Determine the [x, y] coordinate at the center of the cell enclosing the given text.  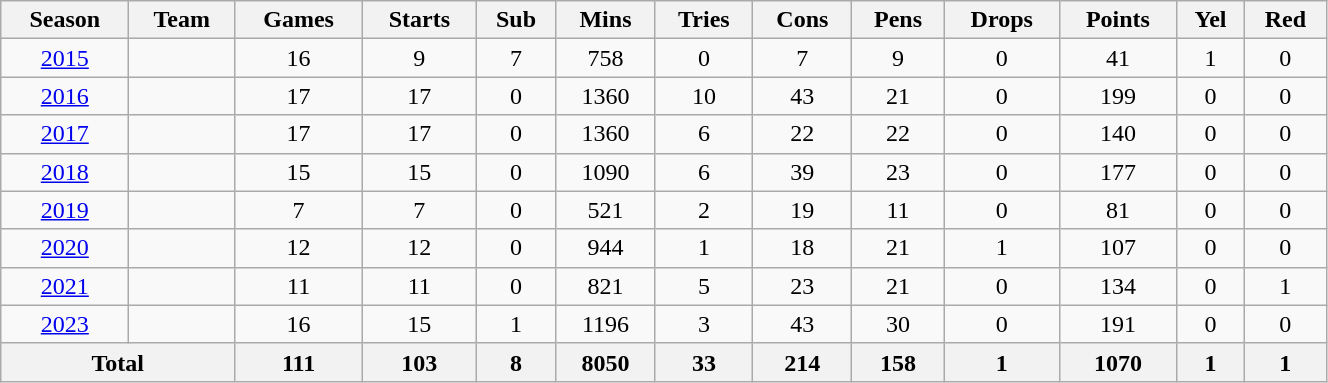
140 [1118, 134]
81 [1118, 210]
8 [516, 362]
134 [1118, 286]
2020 [65, 248]
Games [299, 20]
821 [606, 286]
521 [606, 210]
Total [118, 362]
2021 [65, 286]
2017 [65, 134]
Points [1118, 20]
41 [1118, 58]
Season [65, 20]
944 [606, 248]
1196 [606, 324]
2016 [65, 96]
Sub [516, 20]
Tries [704, 20]
103 [420, 362]
Cons [802, 20]
10 [704, 96]
18 [802, 248]
107 [1118, 248]
Drops [1002, 20]
Team [182, 20]
2018 [65, 172]
30 [898, 324]
Starts [420, 20]
39 [802, 172]
3 [704, 324]
2 [704, 210]
8050 [606, 362]
177 [1118, 172]
191 [1118, 324]
2023 [65, 324]
Red [1285, 20]
Pens [898, 20]
5 [704, 286]
1090 [606, 172]
19 [802, 210]
2019 [65, 210]
111 [299, 362]
214 [802, 362]
158 [898, 362]
758 [606, 58]
Yel [1210, 20]
33 [704, 362]
199 [1118, 96]
1070 [1118, 362]
Mins [606, 20]
2015 [65, 58]
